Locate the cell with the specified text and output its [X, Y] center coordinate. 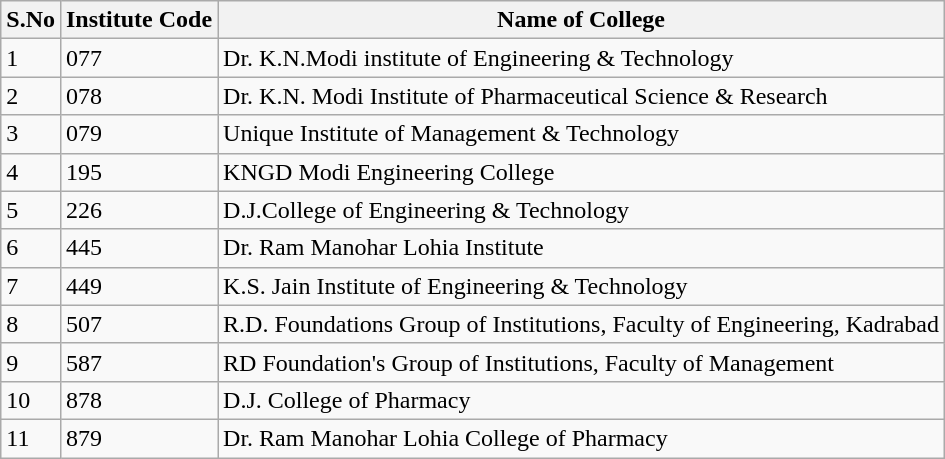
1 [31, 58]
8 [31, 324]
Unique Institute of Management & Technology [582, 134]
Institute Code [138, 20]
Dr. Ram Manohar Lohia Institute [582, 248]
5 [31, 210]
7 [31, 286]
9 [31, 362]
079 [138, 134]
R.D. Foundations Group of Institutions, Faculty of Engineering, Kadrabad [582, 324]
6 [31, 248]
449 [138, 286]
507 [138, 324]
Dr. Ram Manohar Lohia College of Pharmacy [582, 438]
S.No [31, 20]
D.J. College of Pharmacy [582, 400]
2 [31, 96]
4 [31, 172]
Name of College [582, 20]
K.S. Jain Institute of Engineering & Technology [582, 286]
Dr. K.N. Modi Institute of Pharmaceutical Science & Research [582, 96]
226 [138, 210]
10 [31, 400]
445 [138, 248]
11 [31, 438]
078 [138, 96]
195 [138, 172]
587 [138, 362]
077 [138, 58]
3 [31, 134]
RD Foundation's Group of Institutions, Faculty of Management [582, 362]
KNGD Modi Engineering College [582, 172]
879 [138, 438]
Dr. K.N.Modi institute of Engineering & Technology [582, 58]
D.J.College of Engineering & Technology [582, 210]
878 [138, 400]
